Pinpoint the cell where the given text exists, returning its (x, y) midpoint coordinate. 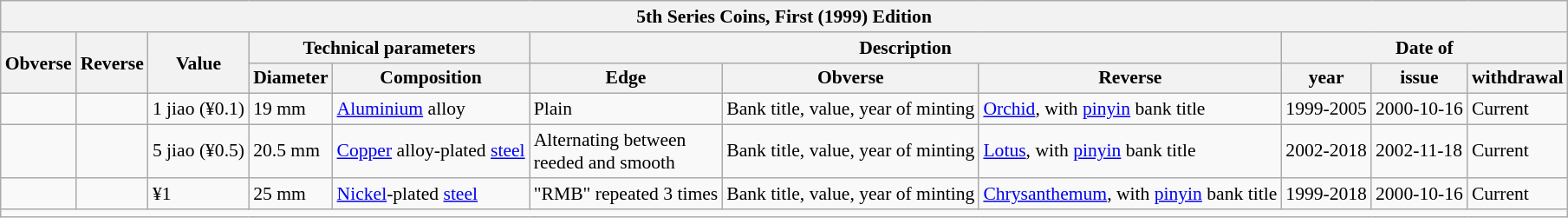
19 mm (290, 109)
1999-2005 (1326, 109)
Value (198, 63)
Edge (626, 78)
1999-2018 (1326, 194)
year (1326, 78)
Description (906, 48)
25 mm (290, 194)
Date of (1424, 48)
¥1 (198, 194)
1 jiao (¥0.1) (198, 109)
Plain (626, 109)
Lotus, with pinyin bank title (1130, 151)
withdrawal (1518, 78)
Composition (432, 78)
20.5 mm (290, 151)
Chrysanthemum, with pinyin bank title (1130, 194)
Copper alloy-plated steel (432, 151)
Aluminium alloy (432, 109)
Orchid, with pinyin bank title (1130, 109)
"RMB" repeated 3 times (626, 194)
Technical parameters (389, 48)
5 jiao (¥0.5) (198, 151)
2002-2018 (1326, 151)
Alternating betweenreeded and smooth (626, 151)
5th Series Coins, First (1999) Edition (784, 17)
Diameter (290, 78)
issue (1420, 78)
Nickel-plated steel (432, 194)
2002-11-18 (1420, 151)
